Return (X, Y) of the center of cell containing provided text 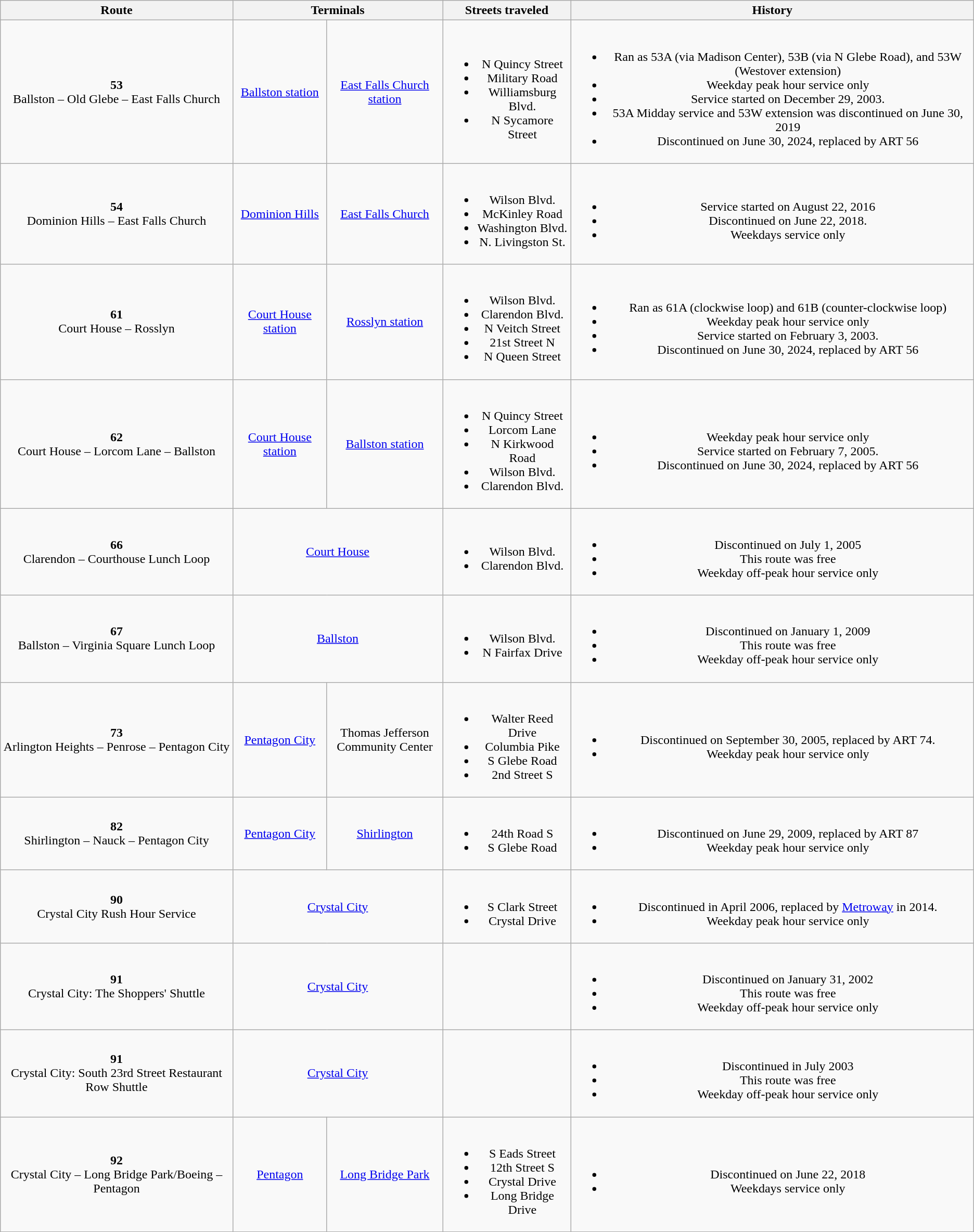
Discontinued in April 2006, replaced by Metroway in 2014.Weekday peak hour service only (772, 906)
Wilson Blvd.McKinley RoadWashington Blvd.N. Livingston St. (507, 214)
91Crystal City: South 23rd Street Restaurant Row Shuttle (117, 1073)
92Crystal City – Long Bridge Park/Boeing – Pentagon (117, 1174)
Service started on August 22, 2016Discontinued on June 22, 2018.Weekdays service only (772, 214)
Terminals (337, 10)
66Clarendon – Courthouse Lunch Loop (117, 551)
Weekday peak hour service onlyService started on February 7, 2005.Discontinued on June 30, 2024, replaced by ART 56 (772, 444)
Discontinued on January 1, 2009This route was freeWeekday off-peak hour service only (772, 639)
Ballston (337, 639)
Long Bridge Park (385, 1174)
N Quincy StreetLorcom LaneN Kirkwood RoadWilson Blvd.Clarendon Blvd. (507, 444)
Discontinued on July 1, 2005This route was freeWeekday off-peak hour service only (772, 551)
Route (117, 10)
67Ballston – Virginia Square Lunch Loop (117, 639)
S Eads Street12th Street SCrystal DriveLong Bridge Drive (507, 1174)
90Crystal City Rush Hour Service (117, 906)
62Court House – Lorcom Lane – Ballston (117, 444)
Discontinued on June 22, 2018Weekdays service only (772, 1174)
Dominion Hills (280, 214)
53Ballston – Old Glebe – East Falls Church (117, 92)
82Shirlington – Nauck – Pentagon City (117, 833)
Wilson Blvd.N Fairfax Drive (507, 639)
Court House (337, 551)
Pentagon (280, 1174)
Discontinued in July 2003This route was freeWeekday off-peak hour service only (772, 1073)
Thomas JeffersonCommunity Center (385, 740)
Streets traveled (507, 10)
East Falls Church (385, 214)
Discontinued on January 31, 2002This route was freeWeekday off-peak hour service only (772, 986)
Discontinued on September 30, 2005, replaced by ART 74.Weekday peak hour service only (772, 740)
61Court House – Rosslyn (117, 322)
Wilson Blvd.Clarendon Blvd. (507, 551)
91Crystal City: The Shoppers' Shuttle (117, 986)
East Falls Church station (385, 92)
Shirlington (385, 833)
Discontinued on June 29, 2009, replaced by ART 87Weekday peak hour service only (772, 833)
Rosslyn station (385, 322)
Wilson Blvd.Clarendon Blvd.N Veitch Street21st Street NN Queen Street (507, 322)
History (772, 10)
N Quincy StreetMilitary RoadWilliamsburg Blvd.N Sycamore Street (507, 92)
Walter Reed DriveColumbia PikeS Glebe Road2nd Street S (507, 740)
24th Road SS Glebe Road (507, 833)
73Arlington Heights – Penrose – Pentagon City (117, 740)
S Clark StreetCrystal Drive (507, 906)
54Dominion Hills – East Falls Church (117, 214)
